Identify which cell holds the provided text, then report its [x, y] central coordinate. 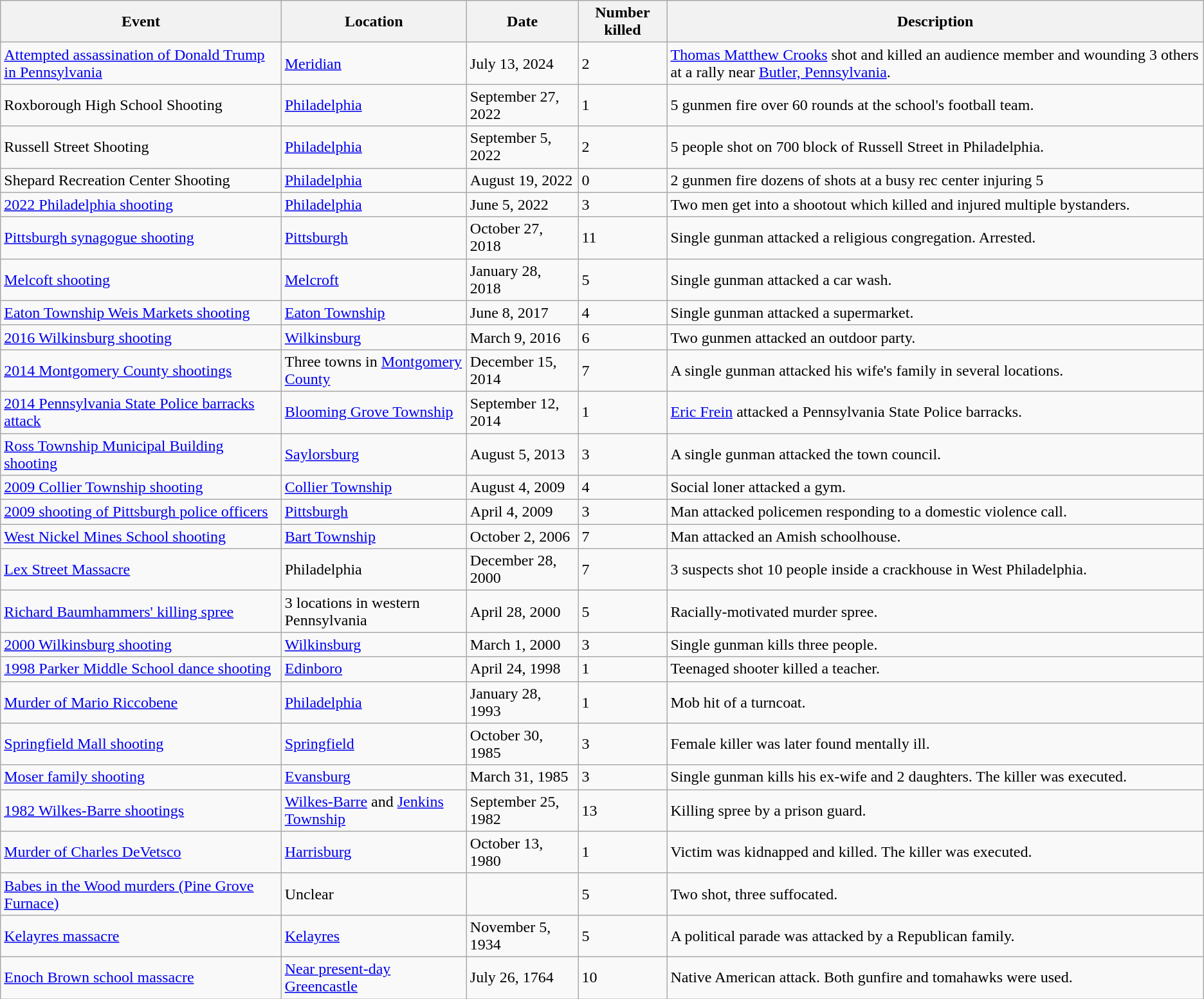
Killing spree by a prison guard. [935, 811]
Single gunman kills three people. [935, 645]
March 31, 1985 [522, 777]
Single gunman kills his ex-wife and 2 daughters. The killer was executed. [935, 777]
Eaton Township [374, 313]
2009 shooting of Pittsburgh police officers [141, 512]
2 gunmen fire dozens of shots at a busy rec center injuring 5 [935, 180]
September 5, 2022 [522, 147]
October 13, 1980 [522, 852]
July 13, 2024 [522, 63]
Number killed [623, 22]
October 30, 1985 [522, 744]
2014 Pennsylvania State Police barracks attack [141, 412]
A single gunman attacked his wife's family in several locations. [935, 371]
Single gunman attacked a supermarket. [935, 313]
A political parade was attacked by a Republican family. [935, 935]
2000 Wilkinsburg shooting [141, 645]
September 12, 2014 [522, 412]
August 19, 2022 [522, 180]
Teenaged shooter killed a teacher. [935, 669]
Springfield [374, 744]
Harrisburg [374, 852]
13 [623, 811]
Single gunman attacked a religious congregation. Arrested. [935, 238]
Single gunman attacked a car wash. [935, 279]
Man attacked policemen responding to a domestic violence call. [935, 512]
March 1, 2000 [522, 645]
5 gunmen fire over 60 rounds at the school's football team. [935, 105]
Bart Township [374, 536]
Murder of Mario Riccobene [141, 702]
March 9, 2016 [522, 337]
April 4, 2009 [522, 512]
Enoch Brown school massacre [141, 978]
Three towns in Montgomery County [374, 371]
11 [623, 238]
3 suspects shot 10 people inside a crackhouse in West Philadelphia. [935, 570]
Two gunmen attacked an outdoor party. [935, 337]
Murder of Charles DeVetsco [141, 852]
Thomas Matthew Crooks shot and killed an audience member and wounding 3 others at a rally near Butler, Pennsylvania. [935, 63]
Saylorsburg [374, 454]
Wilkes-Barre and Jenkins Township [374, 811]
6 [623, 337]
A single gunman attacked the town council. [935, 454]
Unclear [374, 894]
0 [623, 180]
Location [374, 22]
December 15, 2014 [522, 371]
January 28, 1993 [522, 702]
Pittsburgh synagogue shooting [141, 238]
Meridian [374, 63]
2009 Collier Township shooting [141, 488]
1982 Wilkes-Barre shootings [141, 811]
2014 Montgomery County shootings [141, 371]
Melcoft shooting [141, 279]
Collier Township [374, 488]
Springfield Mall shooting [141, 744]
West Nickel Mines School shooting [141, 536]
Babes in the Wood murders (Pine Grove Furnace) [141, 894]
Eaton Township Weis Markets shooting [141, 313]
Near present-day Greencastle [374, 978]
Date [522, 22]
April 24, 1998 [522, 669]
Ross Township Municipal Building shooting [141, 454]
Evansburg [374, 777]
Melcroft [374, 279]
Two shot, three suffocated. [935, 894]
Edinboro [374, 669]
October 2, 2006 [522, 536]
Moser family shooting [141, 777]
Blooming Grove Township [374, 412]
5 people shot on 700 block of Russell Street in Philadelphia. [935, 147]
Racially-motivated murder spree. [935, 611]
January 28, 2018 [522, 279]
Kelayres [374, 935]
Kelayres massacre [141, 935]
July 26, 1764 [522, 978]
Event [141, 22]
Victim was kidnapped and killed. The killer was executed. [935, 852]
2016 Wilkinsburg shooting [141, 337]
Attempted assassination of Donald Trump in Pennsylvania [141, 63]
Social loner attacked a gym. [935, 488]
Russell Street Shooting [141, 147]
November 5, 1934 [522, 935]
August 4, 2009 [522, 488]
Two men get into a shootout which killed and injured multiple bystanders. [935, 205]
June 5, 2022 [522, 205]
August 5, 2013 [522, 454]
June 8, 2017 [522, 313]
Female killer was later found mentally ill. [935, 744]
October 27, 2018 [522, 238]
Native American attack. Both gunfire and tomahawks were used. [935, 978]
December 28, 2000 [522, 570]
2022 Philadelphia shooting [141, 205]
September 25, 1982 [522, 811]
Description [935, 22]
Roxborough High School Shooting [141, 105]
Richard Baumhammers' killing spree [141, 611]
September 27, 2022 [522, 105]
Mob hit of a turncoat. [935, 702]
3 locations in western Pennsylvania [374, 611]
Lex Street Massacre [141, 570]
Eric Frein attacked a Pennsylvania State Police barracks. [935, 412]
10 [623, 978]
April 28, 2000 [522, 611]
Shepard Recreation Center Shooting [141, 180]
1998 Parker Middle School dance shooting [141, 669]
Man attacked an Amish schoolhouse. [935, 536]
